Extract the [x, y] coordinate from the center of the cell holding the provided text.  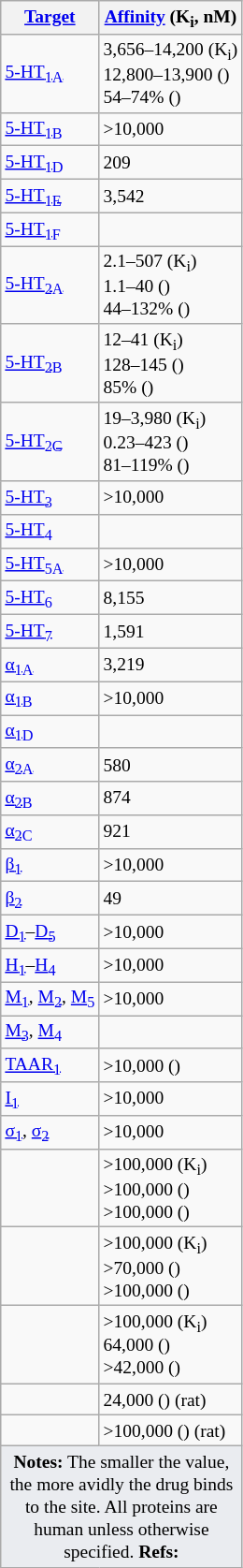
3,656–14,200 (Ki)12,800–13,900 ()54–74% () [170, 73]
>100,000 (Ki)>70,000 ()>100,000 () [170, 1267]
2.1–507 (Ki)1.1–40 ()44–132% () [170, 286]
>100,000 (Ki)64,000 ()>42,000 () [170, 1345]
5-HT7 [50, 631]
209 [170, 163]
5-HT4 [50, 531]
Notes: The smaller the value, the more avidly the drug binds to the site. All proteins are human unless otherwise specified. Refs: [121, 1507]
β1 [50, 865]
α2A [50, 765]
5-HT6 [50, 598]
I1 [50, 1099]
5-HT1D [50, 163]
5-HT2C [50, 442]
>100,000 (Ki)>100,000 ()>100,000 () [170, 1188]
Target [50, 18]
β2 [50, 899]
D1–D5 [50, 932]
5-HT3 [50, 498]
3,542 [170, 196]
24,000 () (rat) [170, 1399]
12–41 (Ki)128–145 ()85% () [170, 363]
5-HT1E [50, 196]
α2C [50, 832]
8,155 [170, 598]
TAAR1 [50, 1065]
α2B [50, 799]
α1A [50, 665]
49 [170, 899]
M1, M2, M5 [50, 999]
H1–H4 [50, 965]
5-HT1A [50, 73]
921 [170, 832]
5-HT2A [50, 286]
874 [170, 799]
>10,000 () [170, 1065]
>100,000 () (rat) [170, 1430]
3,219 [170, 665]
580 [170, 765]
α1D [50, 732]
M3, M4 [50, 1033]
σ1, σ2 [50, 1133]
α1B [50, 698]
5-HT2B [50, 363]
19–3,980 (Ki)0.23–423 ()81–119% () [170, 442]
5-HT5A [50, 564]
Affinity (Ki, nM) [170, 18]
5-HT1B [50, 129]
1,591 [170, 631]
5-HT1F [50, 229]
